Return [x, y] of the center of cell containing provided text 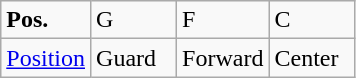
Pos. [46, 20]
Center [312, 58]
C [312, 20]
Guard [134, 58]
F [223, 20]
Forward [223, 58]
Position [46, 58]
G [134, 20]
